Find where the given text appears and provide that cell's center as (x, y) coordinate. 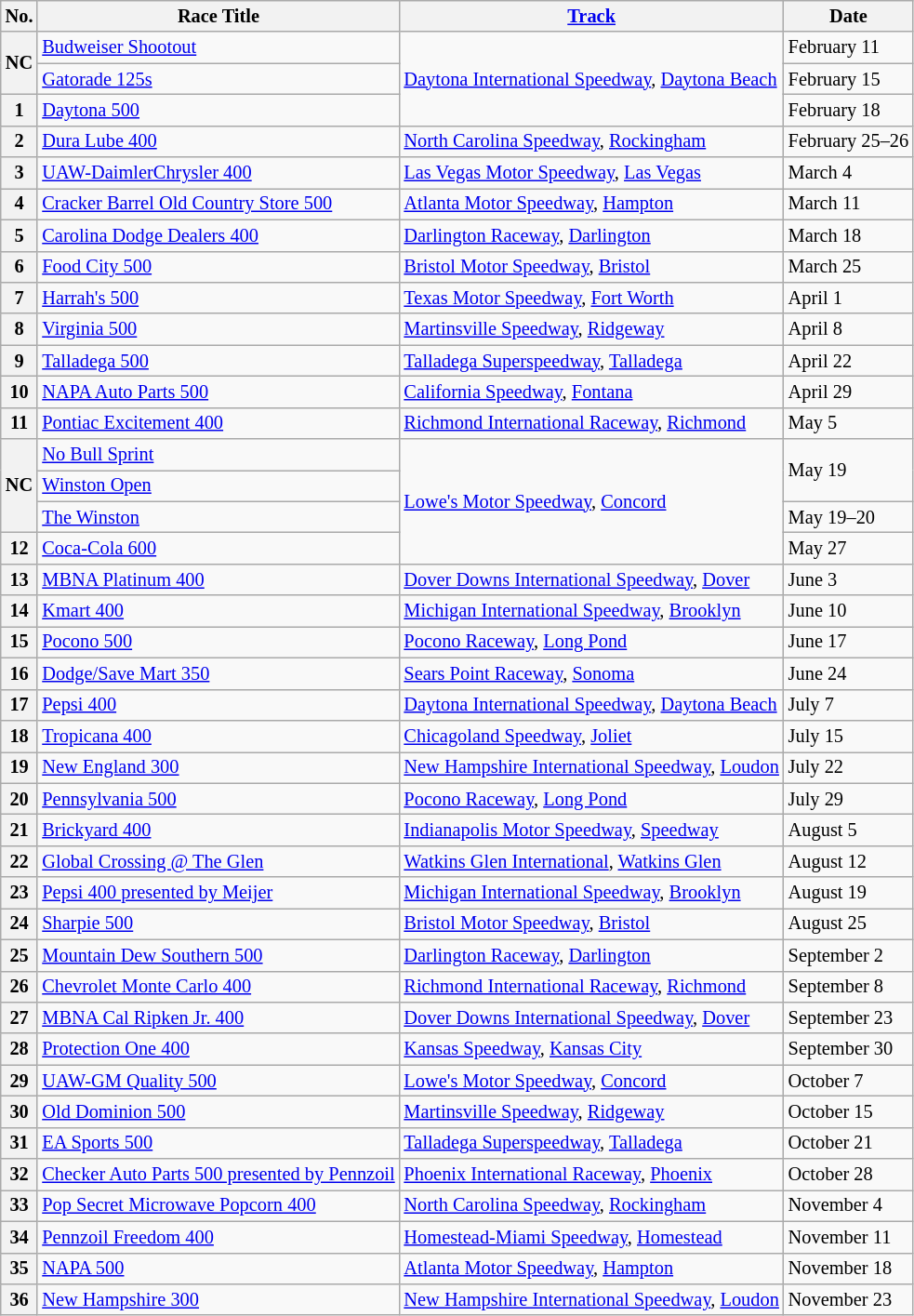
Tropicana 400 (218, 736)
5 (20, 235)
36 (20, 1299)
Date (848, 16)
23 (20, 893)
June 3 (848, 579)
Mountain Dew Southern 500 (218, 955)
Daytona 500 (218, 110)
November 11 (848, 1237)
Food City 500 (218, 267)
June 24 (848, 673)
New Hampshire 300 (218, 1299)
Talladega 500 (218, 361)
October 21 (848, 1143)
29 (20, 1081)
No. (20, 16)
Pennzoil Freedom 400 (218, 1237)
16 (20, 673)
20 (20, 799)
April 8 (848, 329)
August 19 (848, 893)
18 (20, 736)
27 (20, 1017)
October 28 (848, 1175)
19 (20, 767)
Pontiac Excitement 400 (218, 423)
25 (20, 955)
May 5 (848, 423)
UAW-GM Quality 500 (218, 1081)
April 22 (848, 361)
21 (20, 830)
31 (20, 1143)
32 (20, 1175)
July 7 (848, 705)
Sharpie 500 (218, 924)
November 23 (848, 1299)
March 25 (848, 267)
February 15 (848, 79)
NAPA Auto Parts 500 (218, 392)
UAW-DaimlerChrysler 400 (218, 173)
Dura Lube 400 (218, 141)
May 19–20 (848, 517)
Harrah's 500 (218, 298)
March 11 (848, 204)
September 8 (848, 987)
April 29 (848, 392)
Old Dominion 500 (218, 1111)
March 4 (848, 173)
Kansas Speedway, Kansas City (591, 1049)
October 15 (848, 1111)
3 (20, 173)
Dodge/Save Mart 350 (218, 673)
10 (20, 392)
12 (20, 548)
November 18 (848, 1269)
Chicagoland Speedway, Joliet (591, 736)
May 27 (848, 548)
Pocono 500 (218, 642)
November 4 (848, 1205)
EA Sports 500 (218, 1143)
February 25–26 (848, 141)
June 17 (848, 642)
13 (20, 579)
Brickyard 400 (218, 830)
September 30 (848, 1049)
Budweiser Shootout (218, 47)
8 (20, 329)
2 (20, 141)
Race Title (218, 16)
Coca-Cola 600 (218, 548)
Sears Point Raceway, Sonoma (591, 673)
July 15 (848, 736)
11 (20, 423)
Checker Auto Parts 500 presented by Pennzoil (218, 1175)
New England 300 (218, 767)
28 (20, 1049)
Gatorade 125s (218, 79)
February 11 (848, 47)
Global Crossing @ The Glen (218, 861)
1 (20, 110)
August 12 (848, 861)
Carolina Dodge Dealers 400 (218, 235)
MBNA Cal Ripken Jr. 400 (218, 1017)
Pepsi 400 (218, 705)
October 7 (848, 1081)
September 23 (848, 1017)
April 1 (848, 298)
4 (20, 204)
Pennsylvania 500 (218, 799)
6 (20, 267)
Pepsi 400 presented by Meijer (218, 893)
August 25 (848, 924)
7 (20, 298)
July 22 (848, 767)
Watkins Glen International, Watkins Glen (591, 861)
March 18 (848, 235)
Pop Secret Microwave Popcorn 400 (218, 1205)
Winston Open (218, 485)
17 (20, 705)
Homestead-Miami Speedway, Homestead (591, 1237)
24 (20, 924)
33 (20, 1205)
Texas Motor Speedway, Fort Worth (591, 298)
Virginia 500 (218, 329)
Indianapolis Motor Speedway, Speedway (591, 830)
The Winston (218, 517)
No Bull Sprint (218, 455)
May 19 (848, 471)
15 (20, 642)
Chevrolet Monte Carlo 400 (218, 987)
Kmart 400 (218, 611)
California Speedway, Fontana (591, 392)
34 (20, 1237)
26 (20, 987)
Protection One 400 (218, 1049)
MBNA Platinum 400 (218, 579)
June 10 (848, 611)
July 29 (848, 799)
Cracker Barrel Old Country Store 500 (218, 204)
14 (20, 611)
NAPA 500 (218, 1269)
February 18 (848, 110)
30 (20, 1111)
August 5 (848, 830)
22 (20, 861)
Las Vegas Motor Speedway, Las Vegas (591, 173)
September 2 (848, 955)
9 (20, 361)
Phoenix International Raceway, Phoenix (591, 1175)
35 (20, 1269)
Track (591, 16)
